Identify which cell holds the provided text, then report its [x, y] central coordinate. 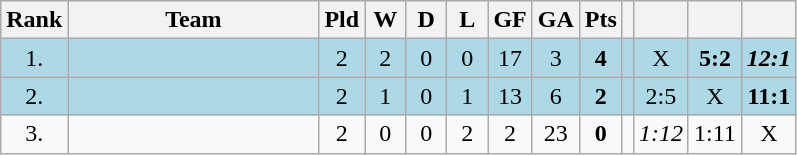
1. [34, 58]
3. [34, 134]
Team [194, 20]
13 [510, 96]
6 [556, 96]
2. [34, 96]
3 [556, 58]
GF [510, 20]
4 [600, 58]
11:1 [768, 96]
GA [556, 20]
1:11 [714, 134]
23 [556, 134]
W [386, 20]
2:5 [660, 96]
D [426, 20]
5:2 [714, 58]
Rank [34, 20]
L [468, 20]
12:1 [768, 58]
Pld [342, 20]
Pts [600, 20]
17 [510, 58]
1:12 [660, 134]
